Pinpoint the cell where the given text exists, returning its (X, Y) midpoint coordinate. 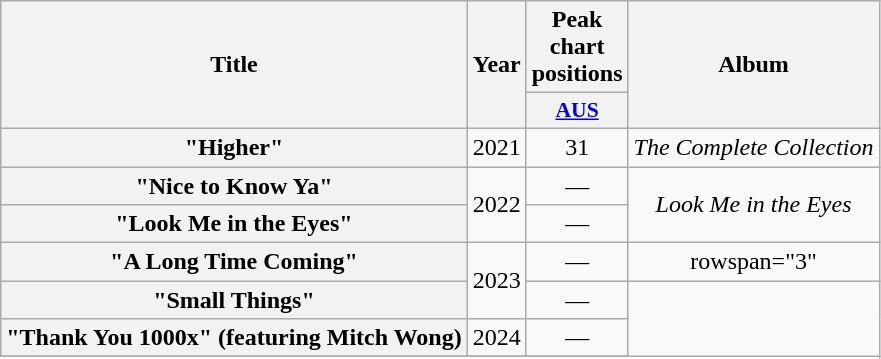
Year (496, 65)
AUS (577, 111)
The Complete Collection (754, 147)
2023 (496, 281)
Peak chart positions (577, 47)
"A Long Time Coming" (234, 262)
rowspan="3" (754, 262)
2021 (496, 147)
Title (234, 65)
2022 (496, 204)
"Nice to Know Ya" (234, 185)
Album (754, 65)
"Higher" (234, 147)
2024 (496, 338)
Look Me in the Eyes (754, 204)
31 (577, 147)
"Look Me in the Eyes" (234, 224)
"Thank You 1000x" (featuring Mitch Wong) (234, 338)
"Small Things" (234, 300)
